Return [X, Y] of the center of cell containing provided text 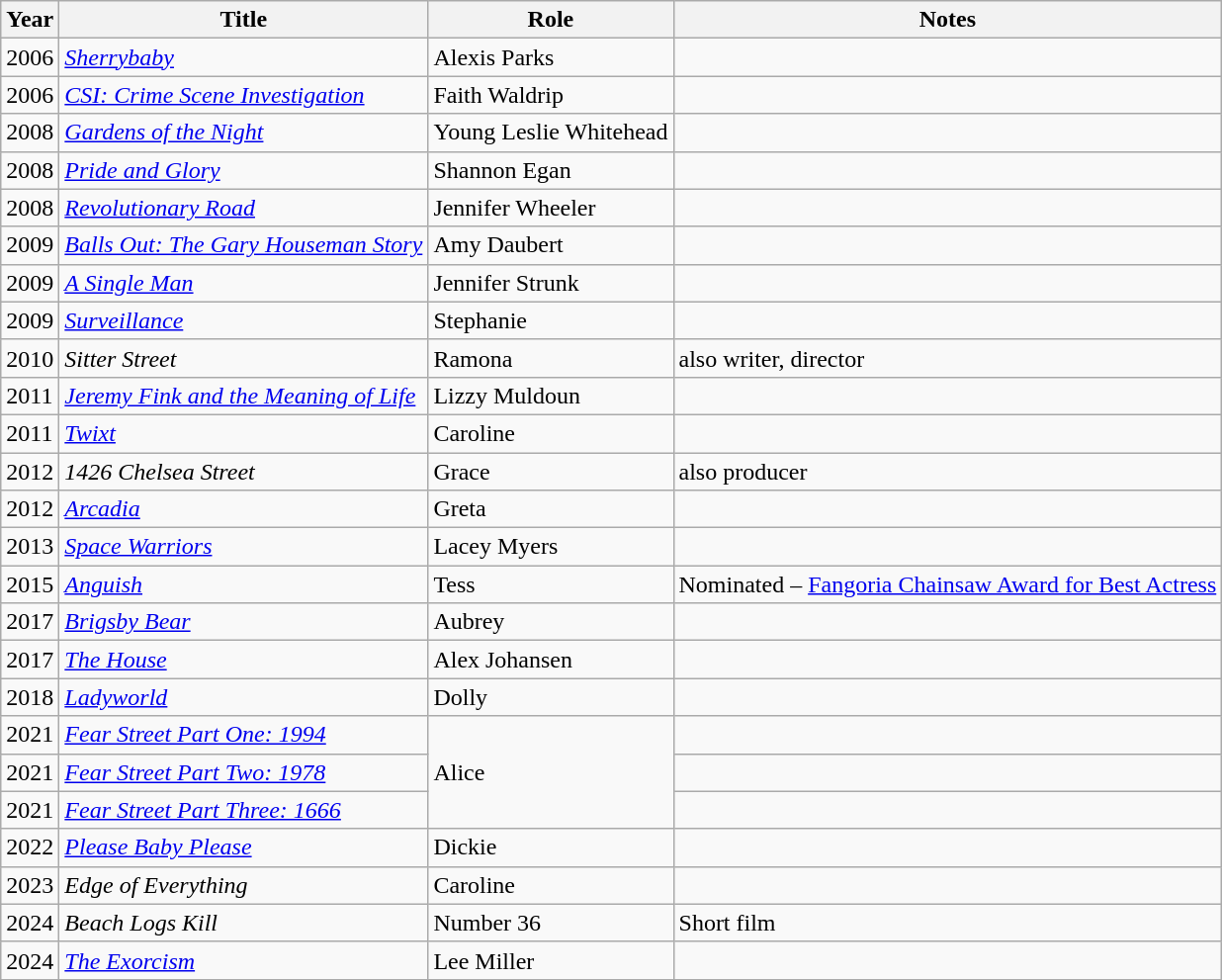
Twixt [243, 433]
The Exorcism [243, 960]
Tess [551, 584]
Space Warriors [243, 547]
2018 [30, 697]
Edge of Everything [243, 885]
Fear Street Part Three: 1666 [243, 810]
Alexis Parks [551, 57]
Sherrybaby [243, 57]
Shannon Egan [551, 170]
Role [551, 20]
Stephanie [551, 320]
2015 [30, 584]
also producer [947, 472]
Sitter Street [243, 358]
Please Baby Please [243, 847]
Amy Daubert [551, 245]
1426 Chelsea Street [243, 472]
Notes [947, 20]
A Single Man [243, 283]
Faith Waldrip [551, 95]
Balls Out: The Gary Houseman Story [243, 245]
Beach Logs Kill [243, 923]
Alice [551, 772]
Dickie [551, 847]
Lizzy Muldoun [551, 396]
The House [243, 660]
Year [30, 20]
Lee Miller [551, 960]
also writer, director [947, 358]
2023 [30, 885]
Ramona [551, 358]
Alex Johansen [551, 660]
Surveillance [243, 320]
Dolly [551, 697]
Anguish [243, 584]
Jennifer Strunk [551, 283]
CSI: Crime Scene Investigation [243, 95]
Title [243, 20]
2022 [30, 847]
Greta [551, 509]
2013 [30, 547]
Jennifer Wheeler [551, 208]
Brigsby Bear [243, 622]
Aubrey [551, 622]
Gardens of the Night [243, 133]
Pride and Glory [243, 170]
Ladyworld [243, 697]
Nominated – Fangoria Chainsaw Award for Best Actress [947, 584]
2010 [30, 358]
Grace [551, 472]
Revolutionary Road [243, 208]
Number 36 [551, 923]
Young Leslie Whitehead [551, 133]
Lacey Myers [551, 547]
Fear Street Part Two: 1978 [243, 772]
Jeremy Fink and the Meaning of Life [243, 396]
Arcadia [243, 509]
Short film [947, 923]
Fear Street Part One: 1994 [243, 735]
